Detect which cell encompasses the target text, then output its (X, Y) center coordinate. 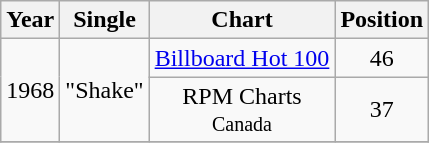
Chart (242, 20)
Year (30, 20)
"Shake" (104, 90)
37 (382, 110)
Single (104, 20)
Position (382, 20)
Billboard Hot 100 (242, 58)
1968 (30, 90)
RPM ChartsCanada (242, 110)
46 (382, 58)
